Determine the (X, Y) coordinate at the center of the cell enclosing the given text.  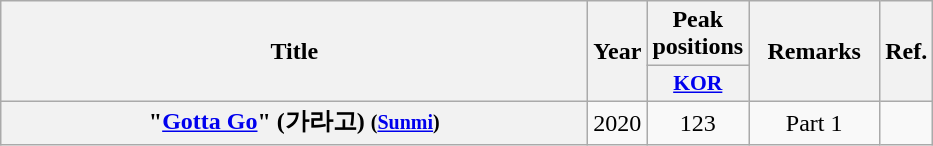
Year (618, 52)
2020 (618, 122)
Part 1 (814, 122)
123 (698, 122)
Peakpositions (698, 34)
Remarks (814, 52)
KOR (698, 84)
Ref. (906, 52)
Title (294, 52)
"Gotta Go" (가라고) (Sunmi) (294, 122)
